Determine the [x, y] coordinate at the center of the cell enclosing the given text.  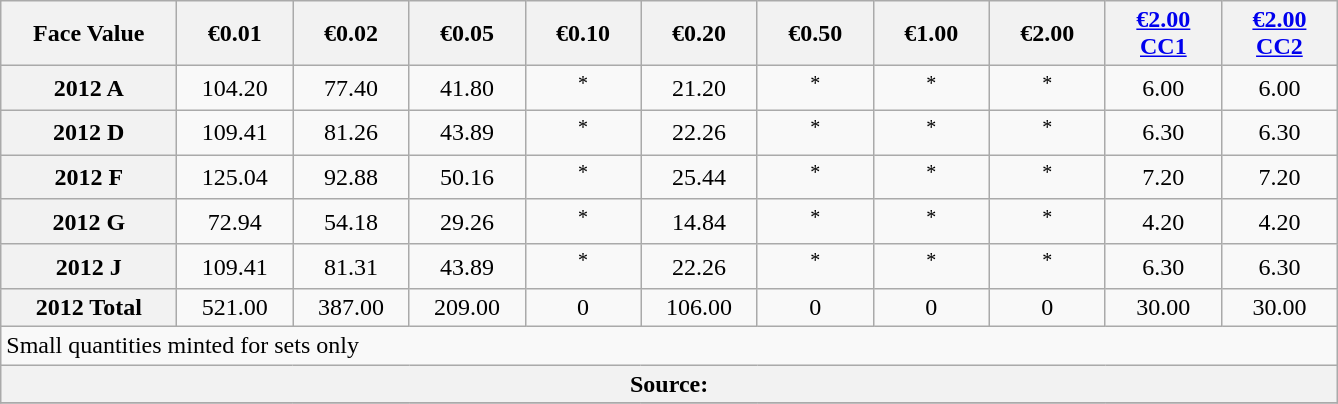
209.00 [467, 308]
2012 F [89, 178]
€2.00 [1047, 34]
2012 J [89, 266]
2012 Total [89, 308]
14.84 [699, 222]
72.94 [235, 222]
Face Value [89, 34]
Source: [670, 384]
€0.10 [583, 34]
77.40 [351, 88]
54.18 [351, 222]
21.20 [699, 88]
92.88 [351, 178]
125.04 [235, 178]
521.00 [235, 308]
€0.05 [467, 34]
€2.00 CC2 [1279, 34]
106.00 [699, 308]
€0.02 [351, 34]
€0.50 [815, 34]
387.00 [351, 308]
Small quantities minted for sets only [670, 346]
104.20 [235, 88]
29.26 [467, 222]
81.26 [351, 132]
41.80 [467, 88]
81.31 [351, 266]
€2.00 CC1 [1163, 34]
2012 D [89, 132]
25.44 [699, 178]
€1.00 [931, 34]
€0.01 [235, 34]
50.16 [467, 178]
2012 A [89, 88]
2012 G [89, 222]
€0.20 [699, 34]
